Return the (x, y) coordinate for the center point of the cell that contains the specified text.  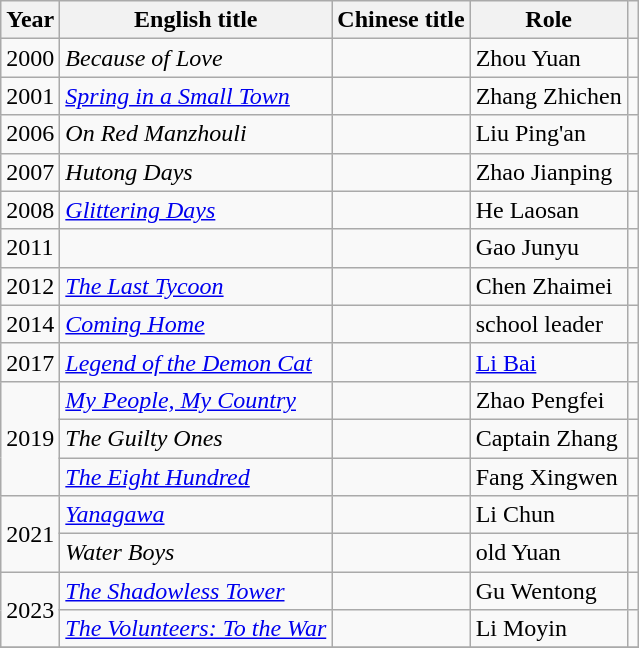
2017 (30, 362)
2023 (30, 610)
Because of Love (196, 58)
Li Chun (548, 515)
2008 (30, 210)
Legend of the Demon Cat (196, 362)
The Guilty Ones (196, 438)
2006 (30, 134)
The Eight Hundred (196, 477)
Year (30, 20)
Zhao Pengfei (548, 400)
Liu Ping'an (548, 134)
Captain Zhang (548, 438)
My People, My Country (196, 400)
Li Bai (548, 362)
Gao Junyu (548, 248)
Zhang Zhichen (548, 96)
2019 (30, 438)
The Shadowless Tower (196, 591)
2007 (30, 172)
Chen Zhaimei (548, 286)
2011 (30, 248)
The Last Tycoon (196, 286)
Fang Xingwen (548, 477)
Zhao Jianping (548, 172)
Water Boys (196, 553)
school leader (548, 324)
2014 (30, 324)
English title (196, 20)
Spring in a Small Town (196, 96)
Li Moyin (548, 629)
The Volunteers: To the War (196, 629)
Gu Wentong (548, 591)
Yanagawa (196, 515)
Chinese title (401, 20)
2000 (30, 58)
2012 (30, 286)
Role (548, 20)
old Yuan (548, 553)
Glittering Days (196, 210)
Zhou Yuan (548, 58)
On Red Manzhouli (196, 134)
2001 (30, 96)
Hutong Days (196, 172)
2021 (30, 534)
He Laosan (548, 210)
Coming Home (196, 324)
